For the text-containing cell, return its midpoint in [x, y] coordinate format. 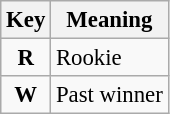
Key [26, 20]
W [26, 95]
R [26, 58]
Past winner [110, 95]
Rookie [110, 58]
Meaning [110, 20]
